Output the (X, Y) coordinate of the center of the cell containing the given text.  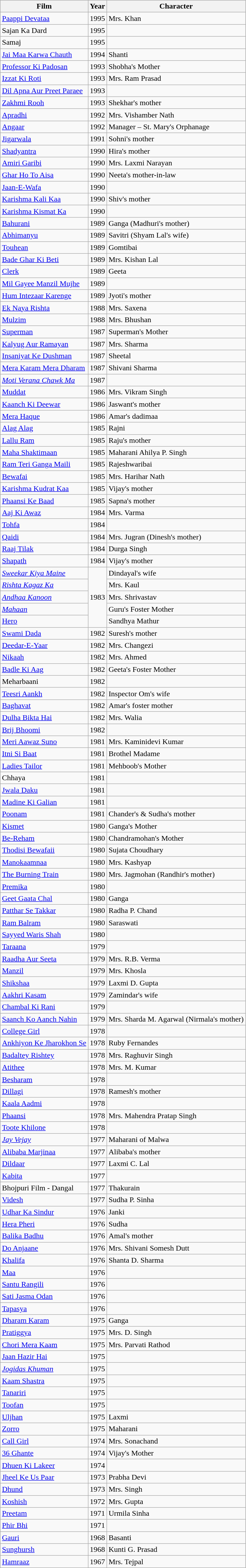
Year (98, 6)
Prabha Devi (176, 1477)
Do Anjaane (44, 1248)
Manzil (44, 971)
Saanch Ko Aanch Nahin (44, 1019)
Mrs. R.B. Verma (176, 959)
Phir Bhi (44, 1526)
Bahurani (44, 223)
College Girl (44, 1031)
Muddat (44, 392)
Chander's & Sudha's mother (176, 814)
Mrs. Jagmohan (Randhir's mother) (176, 874)
Taraana (44, 947)
Gauri (44, 1538)
Jigarwala (44, 139)
Mrs. Sharma (176, 344)
Mrs. Bhushan (176, 320)
Mrs. M. Kumar (176, 1067)
Angaar (44, 127)
Rajni (176, 428)
Hera Pheri (44, 1224)
Mera Haque (44, 416)
Phaansi (44, 1115)
Dillagi (44, 1091)
Mehboob's Mother (176, 766)
Shanta D. Sharma (176, 1260)
Apradhi (44, 115)
Mrs. Singh (176, 1489)
Ladies Tailor (44, 766)
Mrs. Walia (176, 717)
Teesri Aankh (44, 693)
Saraswati (176, 923)
Ruby Fernandes (176, 1043)
1994 (98, 54)
Touhean (44, 247)
Geet Gaata Chal (44, 898)
Mrs. Ram Prasad (176, 79)
Radha P. Chand (176, 910)
Karishma Kismat Ka (44, 211)
Jheel Ke Us Paar (44, 1477)
Dildaar (44, 1164)
Sudha P. Sinha (176, 1200)
Jay Vejay (44, 1140)
Karishma Kudrat Kaa (44, 488)
Kabita (44, 1176)
Kismet (44, 826)
Ghar Ho To Aisa (44, 175)
Shiv's mother (176, 199)
Amal's mother (176, 1236)
Mrs. Varma (176, 513)
The Burning Train (44, 874)
Premika (44, 886)
Ganga's Mother (176, 826)
Karishma Kali Kaa (44, 199)
Zakhmi Rooh (44, 103)
Amar's foster mother (176, 705)
Qaidi (44, 537)
Mrs. Kaul (176, 585)
Laxmi C. Lal (176, 1164)
Jwala Daku (44, 790)
Chhaya (44, 778)
Shikshaa (44, 983)
Rajeshwaribai (176, 464)
Sunghursh (44, 1550)
Mrs. Ahmed (176, 657)
Tanariri (44, 1393)
Sayyed Waris Shah (44, 935)
Mrs. Shivani Somesh Dutt (176, 1248)
Mrs. Jugran (Dinesh's mother) (176, 537)
Mrs. Gupta (176, 1501)
Mrs. Kaminidevi Kumar (176, 742)
Itni Si Baat (44, 754)
Ek Naya Rishta (44, 308)
Clerk (44, 271)
Mrs. D. Singh (176, 1333)
Aaj Ki Awaz (44, 513)
Thodisi Bewafaii (44, 850)
Preetam (44, 1514)
Dharam Karam (44, 1321)
Mrs. Saxena (176, 308)
Meharbaani (44, 681)
Sheetal (176, 356)
Bade Ghar Ki Beti (44, 259)
Mrs. Khan (176, 18)
Geeta (176, 271)
Sati Jasma Odan (44, 1296)
Swami Dada (44, 633)
Sapna's mother (176, 500)
Maharani of Malwa (176, 1140)
Ankhiyon Ke Jharokhon Se (44, 1043)
1967 (98, 1562)
Amiri Garibi (44, 163)
Badle Ki Aag (44, 669)
Bhojpuri Film - Dangal (44, 1188)
Sudha (176, 1224)
Mrs. Kishan Lal (176, 259)
Mrs. Parvati Rathod (176, 1345)
Raaj Tilak (44, 549)
Zamindar's wife (176, 995)
Moti Verana Chawk Ma (44, 380)
Sajan Ka Dard (44, 30)
Jaswant's mother (176, 404)
Neeta's mother-in-law (176, 175)
Savitri (Shyam Lal's wife) (176, 235)
Gomtibai (176, 247)
Rishta Kagaz Ka (44, 585)
Inspector Om's wife (176, 693)
Mrs. Raghuvir Singh (176, 1055)
Alibaba Marjinaa (44, 1152)
Mrs. Laxmi Narayan (176, 163)
Sohni's mother (176, 139)
Ram Teri Ganga Maili (44, 464)
Film (44, 6)
Madine Ki Galian (44, 802)
Mrs. Sharda M. Agarwal (Nirmala's mother) (176, 1019)
Raadha Aur Seeta (44, 959)
Mahaan (44, 609)
Santu Rangili (44, 1284)
Mera Karam Mera Dharam (44, 368)
Nikaah (44, 657)
Tapasya (44, 1309)
Mil Gayee Manzil Mujhe (44, 284)
Sandhya Mathur (176, 621)
Dindayal's wife (176, 573)
Alibaba's mother (176, 1152)
Andhaa Kanoon (44, 597)
Uljhan (44, 1417)
1991 (98, 139)
Toofan (44, 1405)
Raju's mother (176, 440)
1983 (98, 597)
Suresh's mother (176, 633)
Videsh (44, 1200)
Dulha Bikta Hai (44, 717)
Basanti (176, 1538)
Toote Khilone (44, 1128)
Shekhar's mother (176, 103)
Deedar-E-Yaar (44, 645)
Shanti (176, 54)
Maharani Ahilya P. Singh (176, 452)
Baghavat (44, 705)
Superman (44, 332)
Jaan-E-Wafa (44, 187)
Mrs. Harihar Nath (176, 476)
Jyoti's mother (176, 296)
Thakurain (176, 1188)
Dil Apna Aur Preet Paraee (44, 91)
Maha Shaktimaan (44, 452)
Badaltey Rishtey (44, 1055)
Jai Maa Karwa Chauth (44, 54)
Kalyug Aur Ramayan (44, 344)
Dhuen Ki Lakeer (44, 1465)
Character (176, 6)
Kaam Shastra (44, 1381)
Mrs. Shrivastav (176, 597)
Maharani (176, 1429)
Be-Reham (44, 838)
Hum Intezaar Karenge (44, 296)
Manokaamnaa (44, 862)
Maa (44, 1272)
Durga Singh (176, 549)
Mrs. Changezi (176, 645)
Laxmi D. Gupta (176, 983)
Alag Alag (44, 428)
Udhar Ka Sindur (44, 1212)
Tohfa (44, 525)
Urmila Sinha (176, 1514)
Call Girl (44, 1441)
Patthar Se Takkar (44, 910)
1972 (98, 1501)
Mrs. Khosla (176, 971)
36 Ghante (44, 1453)
Poonam (44, 814)
Koshish (44, 1501)
Dhund (44, 1489)
Laxmi (176, 1417)
Shivani Sharma (176, 368)
Mrs. Kashyap (176, 862)
Chori Mera Kaam (44, 1345)
Ram Balram (44, 923)
Hira's mother (176, 151)
Vijay's Mother (176, 1453)
Sweekar Kiya Maine (44, 573)
Kunti G. Prasad (176, 1550)
Professor Ki Padosan (44, 67)
Aakhri Kasam (44, 995)
Guru's Foster Mother (176, 609)
Samaj (44, 42)
Sujata Choudhary (176, 850)
Kaala Aadmi (44, 1103)
Bewafai (44, 476)
Chandramohan's Mother (176, 838)
Kaanch Ki Deewar (44, 404)
Atithee (44, 1067)
Khalifa (44, 1260)
Izzat Ki Roti (44, 79)
Mrs. Vikram Singh (176, 392)
Phaansi Ke Baad (44, 500)
Mrs. Tejpal (176, 1562)
Paappi Devataa (44, 18)
Chambal Ki Rani (44, 1007)
Brothel Madame (176, 754)
Amar's dadimaa (176, 416)
Shadyantra (44, 151)
Jogidas Khuman (44, 1369)
Mrs. Mahendra Pratap Singh (176, 1115)
Jaan Hazir Hai (44, 1357)
Superman's Mother (176, 332)
Ganga (Madhuri's mother) (176, 223)
Besharam (44, 1079)
Mrs. Vishamber Nath (176, 115)
Shobha's Mother (176, 67)
Mrs. Sonachand (176, 1441)
Shapath (44, 561)
Zorro (44, 1429)
Meri Aawaz Suno (44, 742)
Geeta's Foster Mother (176, 669)
Brij Bhoomi (44, 730)
Lallu Ram (44, 440)
Balika Badhu (44, 1236)
Insaniyat Ke Dushman (44, 356)
Ramesh's mother (176, 1091)
Hamraaz (44, 1562)
Abhimanyu (44, 235)
Pratiggya (44, 1333)
Manager – St. Mary's Orphanage (176, 127)
Hero (44, 621)
Janki (176, 1212)
Mulzim (44, 320)
